Locate the cell with the specified text and output its (X, Y) center coordinate. 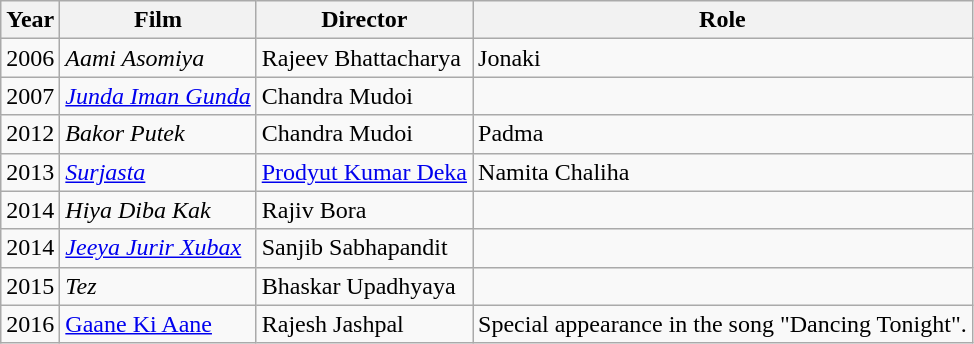
Prodyut Kumar Deka (364, 172)
Special appearance in the song "Dancing Tonight". (723, 324)
Surjasta (158, 172)
Director (364, 20)
2016 (30, 324)
Jeeya Jurir Xubax (158, 248)
2007 (30, 96)
2013 (30, 172)
Hiya Diba Kak (158, 210)
Role (723, 20)
Namita Chaliha (723, 172)
Rajiv Bora (364, 210)
Tez (158, 286)
Film (158, 20)
Rajesh Jashpal (364, 324)
2012 (30, 134)
Rajeev Bhattacharya (364, 58)
Aami Asomiya (158, 58)
Padma (723, 134)
2015 (30, 286)
2006 (30, 58)
Year (30, 20)
Bakor Putek (158, 134)
Bhaskar Upadhyaya (364, 286)
Jonaki (723, 58)
Sanjib Sabhapandit (364, 248)
Junda Iman Gunda (158, 96)
Gaane Ki Aane (158, 324)
